Output the (x, y) coordinate of the center of the cell containing the given text.  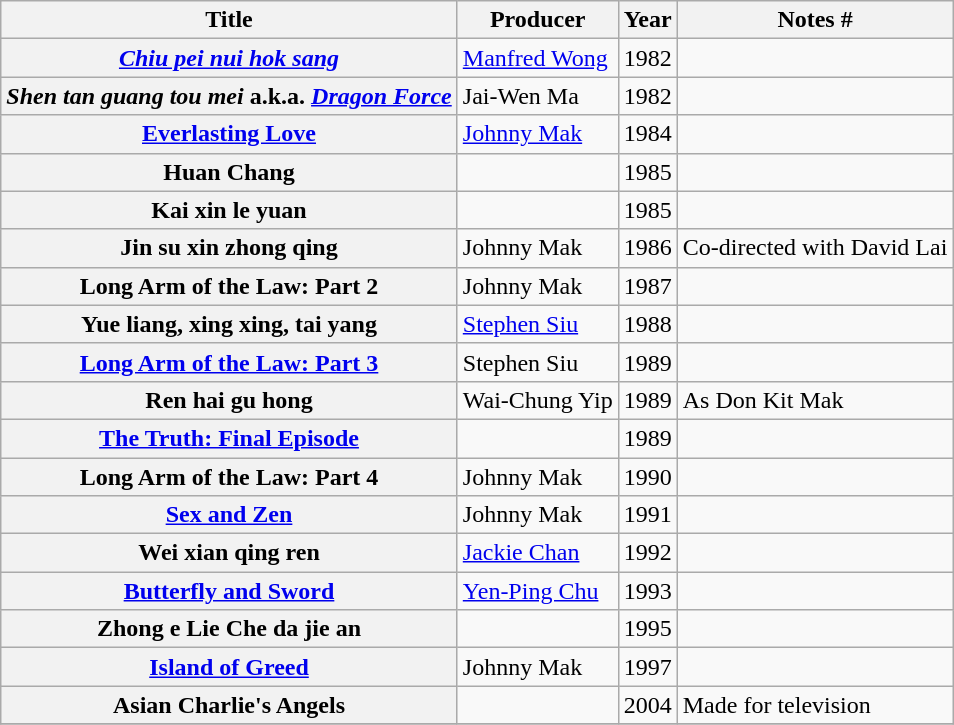
Asian Charlie's Angels (230, 705)
Title (230, 20)
1991 (648, 515)
Sex and Zen (230, 515)
Wei xian qing ren (230, 553)
Notes # (815, 20)
1987 (648, 286)
Island of Greed (230, 667)
As Don Kit Mak (815, 400)
Wai-Chung Yip (538, 400)
Kai xin le yuan (230, 210)
Producer (538, 20)
Huan Chang (230, 172)
Long Arm of the Law: Part 2 (230, 286)
Jackie Chan (538, 553)
Everlasting Love (230, 134)
Zhong e Lie Che da jie an (230, 629)
The Truth: Final Episode (230, 438)
1988 (648, 324)
Co-directed with David Lai (815, 248)
Jin su xin zhong qing (230, 248)
1984 (648, 134)
Long Arm of the Law: Part 3 (230, 362)
2004 (648, 705)
1992 (648, 553)
1986 (648, 248)
Shen tan guang tou mei a.k.a. Dragon Force (230, 96)
Long Arm of the Law: Part 4 (230, 477)
Ren hai gu hong (230, 400)
1990 (648, 477)
1997 (648, 667)
1995 (648, 629)
Manfred Wong (538, 58)
Yen-Ping Chu (538, 591)
Made for television (815, 705)
1993 (648, 591)
Chiu pei nui hok sang (230, 58)
Yue liang, xing xing, tai yang (230, 324)
Year (648, 20)
Butterfly and Sword (230, 591)
Jai-Wen Ma (538, 96)
